Locate the cell with the specified text and output its (X, Y) center coordinate. 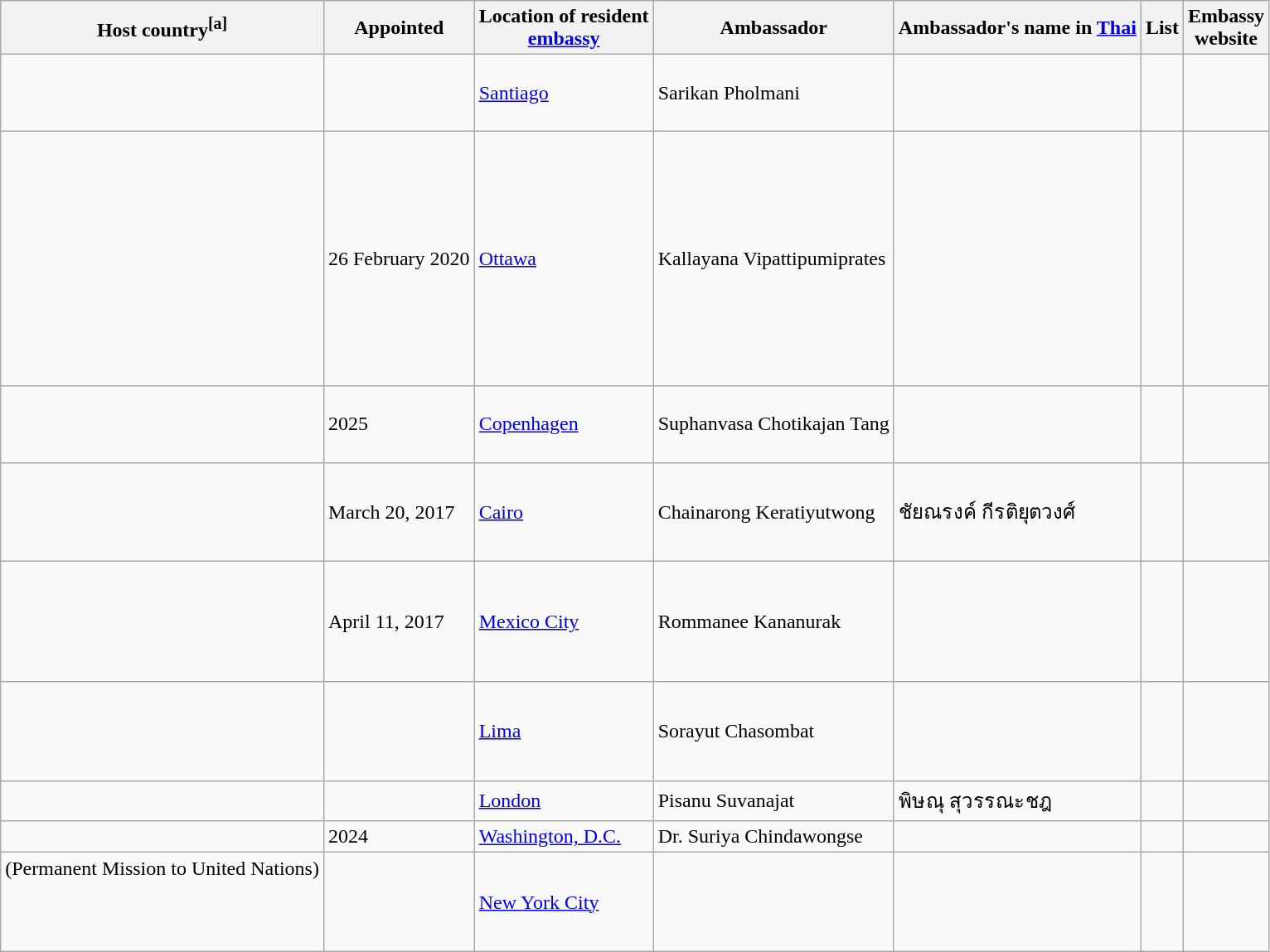
Ottawa (564, 259)
Sorayut Chasombat (773, 731)
2025 (399, 424)
Rommanee Kananurak (773, 621)
Kallayana Vipattipumiprates (773, 259)
Embassywebsite (1225, 28)
Suphanvasa Chotikajan Tang (773, 424)
Copenhagen (564, 424)
New York City (564, 901)
Appointed (399, 28)
(Permanent Mission to United Nations) (162, 901)
Lima (564, 731)
London (564, 800)
March 20, 2017 (399, 512)
Ambassador's name in Thai (1017, 28)
Sarikan Pholmani (773, 93)
Mexico City (564, 621)
Dr. Suriya Chindawongse (773, 837)
Ambassador (773, 28)
26 February 2020 (399, 259)
Host country[a] (162, 28)
Santiago (564, 93)
พิษณุ สุวรรณะชฎ (1017, 800)
Location of residentembassy (564, 28)
List (1162, 28)
Cairo (564, 512)
Chainarong Keratiyutwong (773, 512)
Washington, D.C. (564, 837)
Pisanu Suvanajat (773, 800)
ชัยณรงค์ กีรติยุตวงศ์ (1017, 512)
2024 (399, 837)
April 11, 2017 (399, 621)
